Determine the [x, y] coordinate at the center of the cell enclosing the given text.  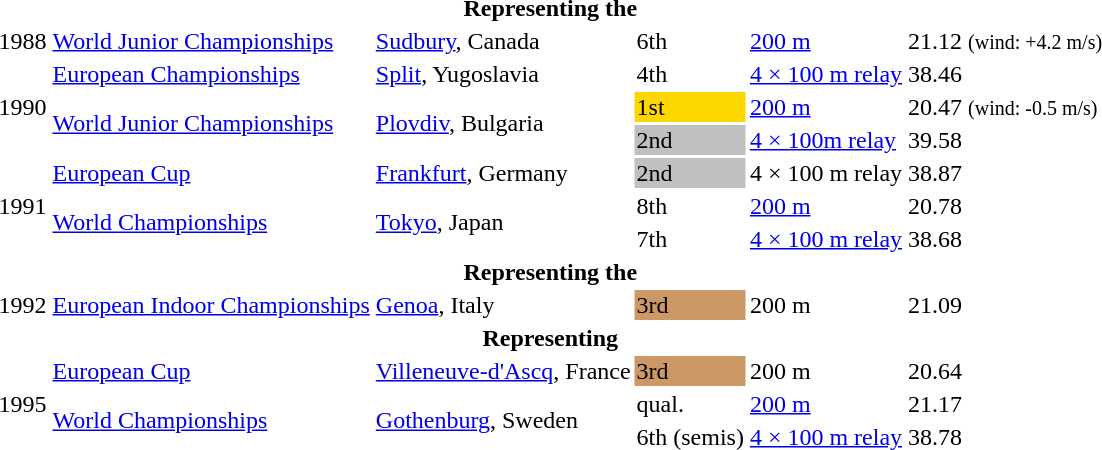
8th [690, 206]
4 × 100m relay [826, 140]
38.87 [936, 173]
1st [690, 107]
7th [690, 239]
European Championships [211, 74]
Villeneuve-d'Ascq, France [503, 371]
qual. [690, 404]
Sudbury, Canada [503, 41]
Frankfurt, Germany [503, 173]
21.09 [936, 305]
39.58 [936, 140]
World Championships [211, 222]
21.17 [936, 404]
20.64 [936, 371]
20.78 [936, 206]
21.12 [936, 41]
38.46 [936, 74]
6th [690, 41]
Genoa, Italy [503, 305]
Plovdiv, Bulgaria [503, 124]
Tokyo, Japan [503, 222]
4th [690, 74]
38.68 [936, 239]
20.47 [936, 107]
Split, Yugoslavia [503, 74]
European Indoor Championships [211, 305]
